Find where the given text appears and provide that cell's center as (x, y) coordinate. 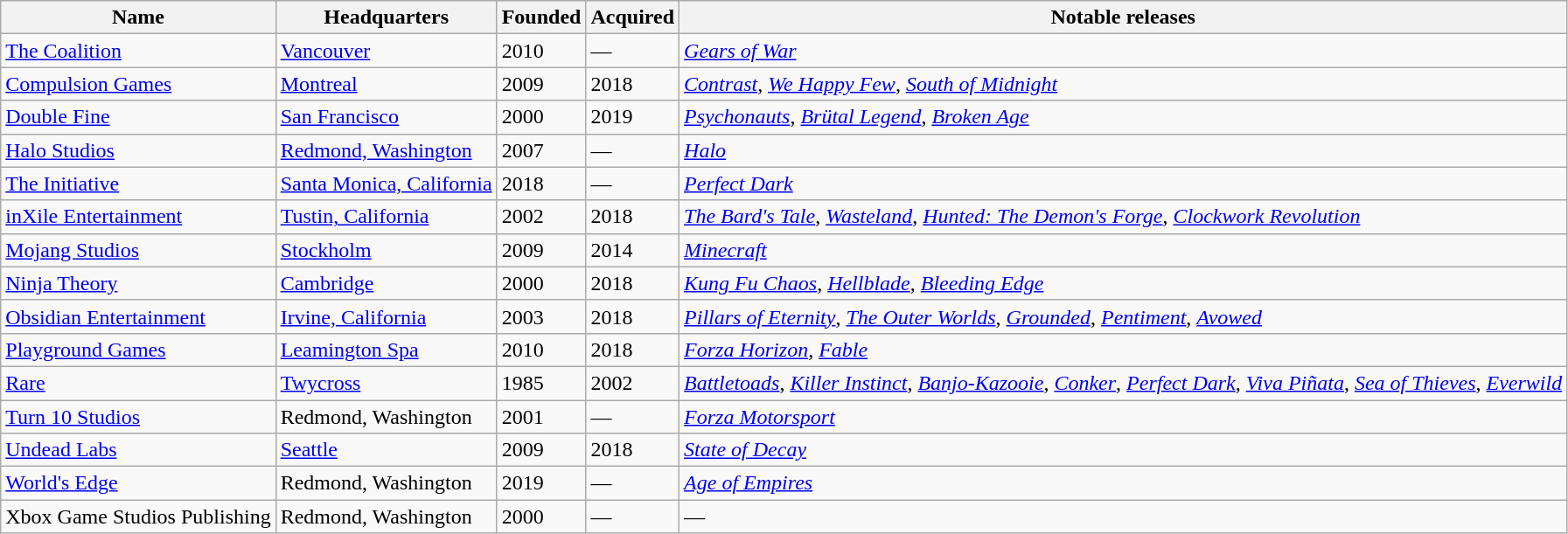
Battletoads, Killer Instinct, Banjo-Kazooie, Conker, Perfect Dark, Viva Piñata, Sea of Thieves, Everwild (1123, 383)
Contrast, We Happy Few, South of Midnight (1123, 84)
Founded (541, 17)
2003 (541, 316)
State of Decay (1123, 450)
Twycross (387, 383)
Halo Studios (138, 150)
Ninja Theory (138, 283)
Obsidian Entertainment (138, 316)
Tustin, California (387, 217)
Pillars of Eternity, The Outer Worlds, Grounded, Pentiment, Avowed (1123, 316)
Turn 10 Studios (138, 417)
Cambridge (387, 283)
Notable releases (1123, 17)
Age of Empires (1123, 483)
Acquired (633, 17)
Mojang Studios (138, 250)
Forza Horizon, Fable (1123, 350)
Undead Labs (138, 450)
2014 (633, 250)
Psychonauts, Brütal Legend, Broken Age (1123, 117)
inXile Entertainment (138, 217)
Santa Monica, California (387, 184)
Stockholm (387, 250)
Halo (1123, 150)
2007 (541, 150)
Vancouver (387, 51)
Double Fine (138, 117)
Montreal (387, 84)
Playground Games (138, 350)
The Bard's Tale, Wasteland, Hunted: The Demon's Forge, Clockwork Revolution (1123, 217)
Forza Motorsport (1123, 417)
World's Edge (138, 483)
Compulsion Games (138, 84)
Name (138, 17)
Leamington Spa (387, 350)
Perfect Dark (1123, 184)
The Coalition (138, 51)
San Francisco (387, 117)
Minecraft (1123, 250)
Rare (138, 383)
Kung Fu Chaos, Hellblade, Bleeding Edge (1123, 283)
1985 (541, 383)
Headquarters (387, 17)
2001 (541, 417)
The Initiative (138, 184)
Seattle (387, 450)
Gears of War (1123, 51)
Irvine, California (387, 316)
Xbox Game Studios Publishing (138, 517)
